Capture the cell that displays the provided text and extract its (X, Y) central coordinate. 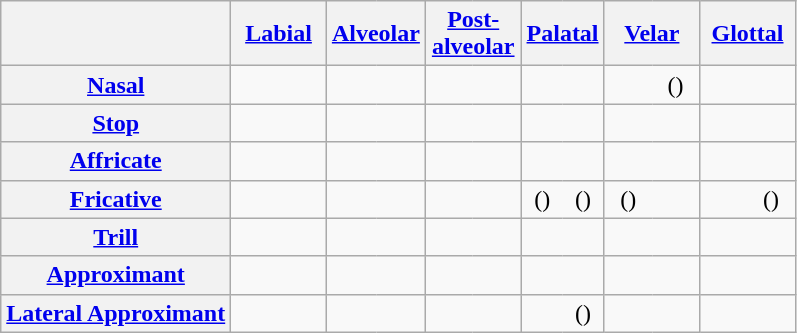
Trill (116, 237)
Fricative (116, 199)
Lateral Approximant (116, 313)
Glottal (748, 34)
Labial (279, 34)
Post-alveolar (473, 34)
Velar (652, 34)
Alveolar (376, 34)
Approximant (116, 275)
Stop (116, 123)
Affricate (116, 161)
Nasal (116, 85)
Palatal (562, 34)
